Search for the cell housing the specified text and yield its (x, y) center coordinate. 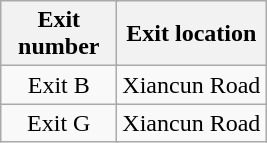
Exit G (59, 123)
Exit location (192, 34)
Exit number (59, 34)
Exit B (59, 85)
